Return the [X, Y] coordinate for the center point of the cell that contains the specified text.  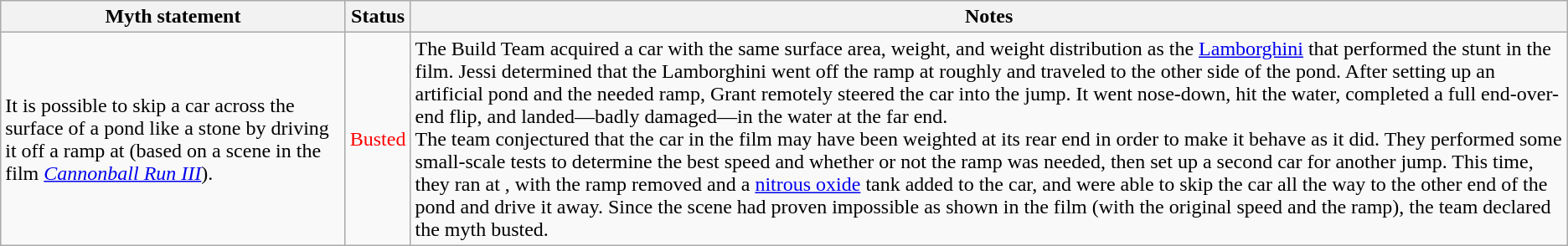
It is possible to skip a car across the surface of a pond like a stone by driving it off a ramp at (based on a scene in the film Cannonball Run III). [173, 139]
Myth statement [173, 17]
Notes [988, 17]
Status [378, 17]
Busted [378, 139]
